Return the [x, y] coordinate for the center point of the cell that contains the specified text.  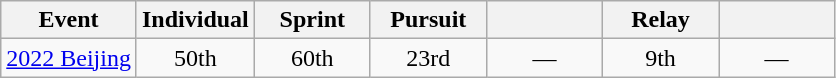
Relay [660, 20]
Individual [195, 20]
60th [312, 58]
Event [69, 20]
Sprint [312, 20]
Pursuit [428, 20]
50th [195, 58]
2022 Beijing [69, 58]
23rd [428, 58]
9th [660, 58]
